Locate the cell with the specified text and output its (X, Y) center coordinate. 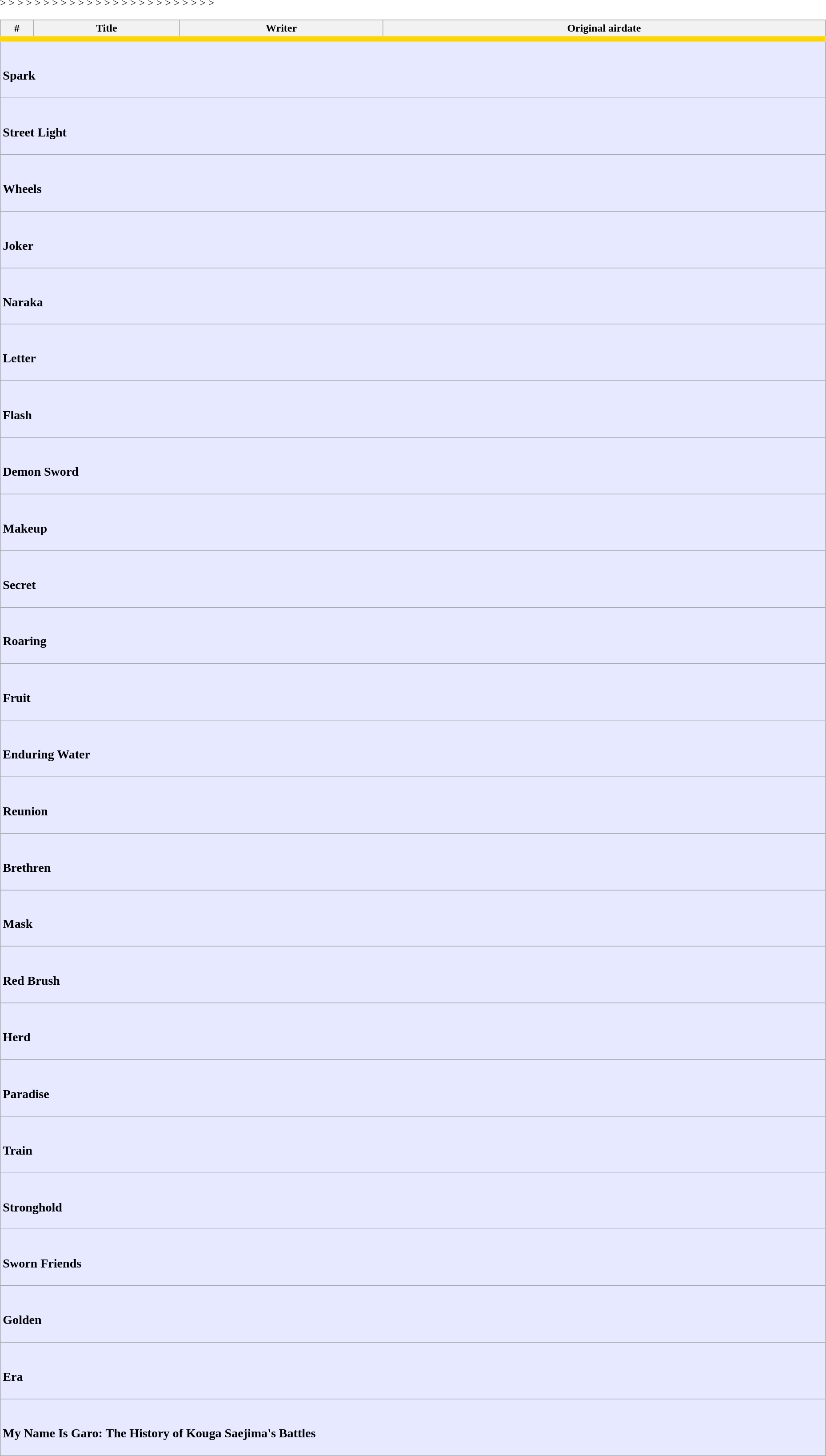
Stronghold (413, 1201)
# (17, 29)
Mask (413, 919)
Golden (413, 1314)
Demon Sword (413, 466)
Era (413, 1370)
Wheels (413, 183)
Train (413, 1144)
Flash (413, 409)
Spark (413, 68)
Sworn Friends (413, 1257)
My Name Is Garo: The History of Kouga Saejima's Battles (413, 1427)
Paradise (413, 1087)
Enduring Water (413, 749)
Roaring (413, 636)
Makeup (413, 522)
Reunion (413, 805)
Fruit (413, 692)
Joker (413, 239)
Writer (282, 29)
Original airdate (604, 29)
Letter (413, 352)
Naraka (413, 296)
Herd (413, 1031)
Title (107, 29)
Street Light (413, 126)
Red Brush (413, 975)
Secret (413, 579)
Brethren (413, 862)
